Capture the cell that displays the provided text and extract its [X, Y] central coordinate. 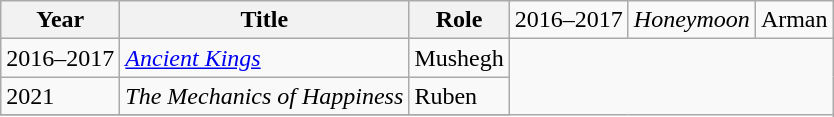
Role [459, 20]
Title [264, 20]
Mushegh [459, 58]
2021 [60, 96]
Ancient Kings [264, 58]
Year [60, 20]
Arman [794, 20]
The Mechanics of Happiness [264, 96]
Ruben [459, 96]
Honeymoon [692, 20]
